From the cell containing the given text, extract its center point as [x, y] coordinate. 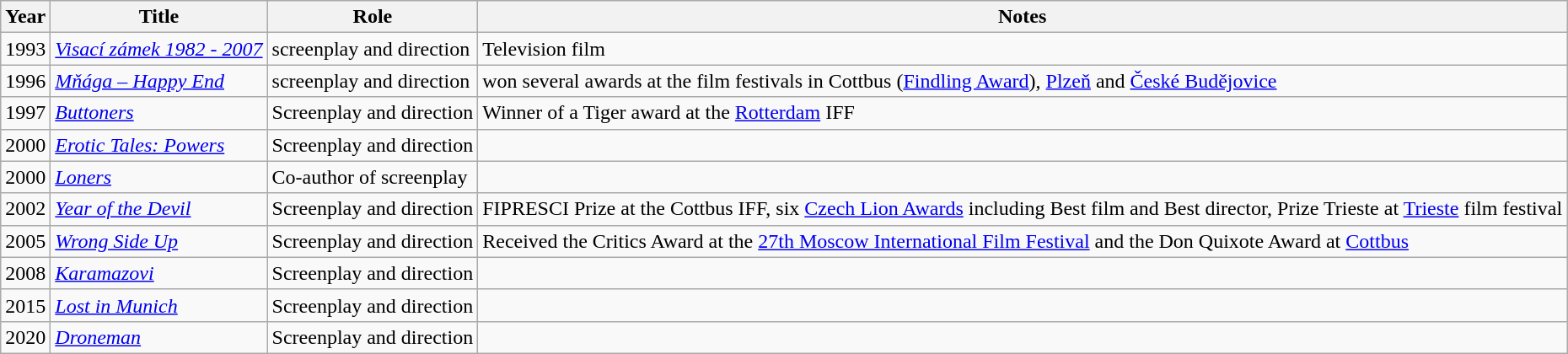
won several awards at the film festivals in Cottbus (Findling Award), Plzeň and České Budějovice [1023, 81]
2002 [25, 209]
Role [373, 17]
Mňága – Happy End [158, 81]
Received the Critics Award at the 27th Moscow International Film Festival and the Don Quixote Award at Cottbus [1023, 241]
Loners [158, 177]
Notes [1023, 17]
Droneman [158, 337]
Buttoners [158, 113]
1993 [25, 49]
Visací zámek 1982 - 2007 [158, 49]
Karamazovi [158, 273]
Year of the Devil [158, 209]
FIPRESCI Prize at the Cottbus IFF, six Czech Lion Awards including Best film and Best director, Prize Trieste at Trieste film festival [1023, 209]
2020 [25, 337]
Co-author of screenplay [373, 177]
Wrong Side Up [158, 241]
Television film [1023, 49]
Winner of a Tiger award at the Rotterdam IFF [1023, 113]
Year [25, 17]
Title [158, 17]
1996 [25, 81]
2008 [25, 273]
Erotic Tales: Powers [158, 145]
1997 [25, 113]
2005 [25, 241]
2015 [25, 305]
Lost in Munich [158, 305]
